Return the [x, y] coordinate for the center point of the cell that contains the specified text.  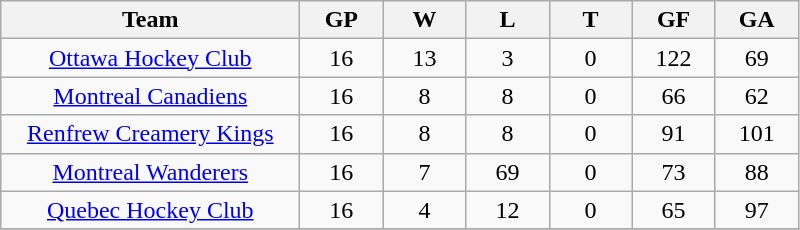
Ottawa Hockey Club [150, 58]
GA [756, 20]
122 [674, 58]
66 [674, 96]
101 [756, 134]
GP [342, 20]
Montreal Wanderers [150, 172]
Renfrew Creamery Kings [150, 134]
12 [508, 210]
L [508, 20]
3 [508, 58]
65 [674, 210]
13 [424, 58]
T [590, 20]
Quebec Hockey Club [150, 210]
7 [424, 172]
GF [674, 20]
88 [756, 172]
73 [674, 172]
Montreal Canadiens [150, 96]
91 [674, 134]
Team [150, 20]
4 [424, 210]
62 [756, 96]
W [424, 20]
97 [756, 210]
